Locate the cell with the specified text and output its [x, y] center coordinate. 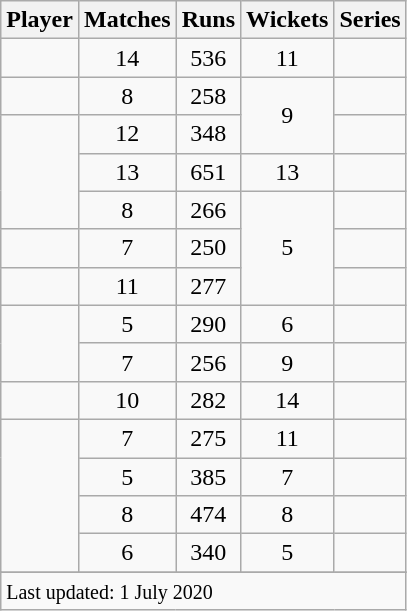
651 [208, 172]
Series [370, 20]
256 [208, 362]
385 [208, 477]
12 [127, 134]
266 [208, 210]
10 [127, 400]
474 [208, 515]
536 [208, 58]
Matches [127, 20]
Last updated: 1 July 2020 [204, 591]
277 [208, 286]
340 [208, 553]
Runs [208, 20]
348 [208, 134]
Player [40, 20]
250 [208, 248]
290 [208, 324]
258 [208, 96]
275 [208, 438]
282 [208, 400]
Wickets [288, 20]
